Detect which cell encompasses the target text, then output its [x, y] center coordinate. 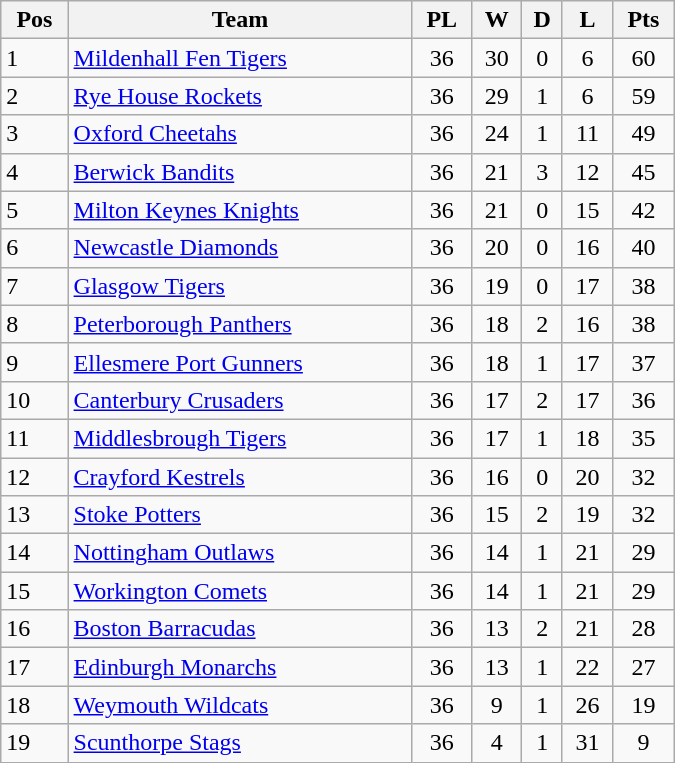
Berwick Bandits [240, 172]
49 [644, 134]
Mildenhall Fen Tigers [240, 58]
Stoke Potters [240, 515]
31 [587, 743]
Canterbury Crusaders [240, 400]
45 [644, 172]
42 [644, 210]
35 [644, 438]
26 [587, 705]
Ellesmere Port Gunners [240, 362]
Oxford Cheetahs [240, 134]
D [542, 20]
Milton Keynes Knights [240, 210]
24 [497, 134]
37 [644, 362]
10 [34, 400]
Team [240, 20]
Scunthorpe Stags [240, 743]
Workington Comets [240, 591]
22 [587, 667]
PL [442, 20]
Boston Barracudas [240, 629]
Pos [34, 20]
59 [644, 96]
Edinburgh Monarchs [240, 667]
30 [497, 58]
5 [34, 210]
Peterborough Panthers [240, 324]
Nottingham Outlaws [240, 553]
W [497, 20]
Middlesbrough Tigers [240, 438]
7 [34, 286]
Pts [644, 20]
Glasgow Tigers [240, 286]
Crayford Kestrels [240, 477]
Weymouth Wildcats [240, 705]
8 [34, 324]
28 [644, 629]
40 [644, 248]
60 [644, 58]
Newcastle Diamonds [240, 248]
Rye House Rockets [240, 96]
L [587, 20]
27 [644, 667]
